Output the [X, Y] coordinate of the center of the cell containing the given text.  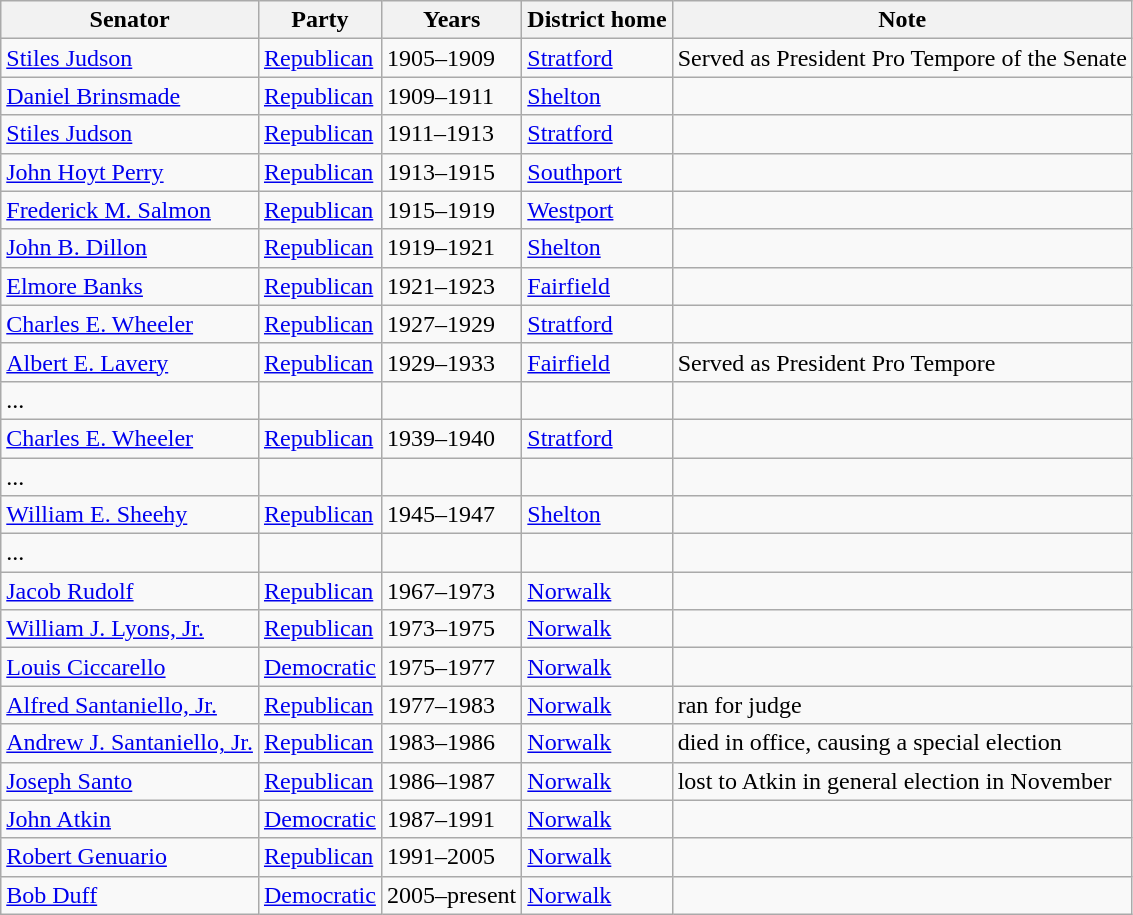
1977–1983 [451, 705]
1915–1919 [451, 210]
1939–1940 [451, 438]
Served as President Pro Tempore of the Senate [902, 58]
Party [320, 20]
ran for judge [902, 705]
Westport [597, 210]
1945–1947 [451, 515]
1987–1991 [451, 819]
Alfred Santaniello, Jr. [130, 705]
1909–1911 [451, 96]
Note [902, 20]
Frederick M. Salmon [130, 210]
1921–1923 [451, 286]
1905–1909 [451, 58]
John Atkin [130, 819]
Louis Ciccarello [130, 667]
Albert E. Lavery [130, 362]
1927–1929 [451, 324]
1911–1913 [451, 134]
William J. Lyons, Jr. [130, 629]
Bob Duff [130, 895]
Jacob Rudolf [130, 591]
Daniel Brinsmade [130, 96]
1973–1975 [451, 629]
1983–1986 [451, 743]
John B. Dillon [130, 248]
died in office, causing a special election [902, 743]
Elmore Banks [130, 286]
1991–2005 [451, 857]
Southport [597, 172]
Years [451, 20]
1986–1987 [451, 781]
District home [597, 20]
John Hoyt Perry [130, 172]
Served as President Pro Tempore [902, 362]
Senator [130, 20]
1929–1933 [451, 362]
1967–1973 [451, 591]
1913–1915 [451, 172]
1975–1977 [451, 667]
Robert Genuario [130, 857]
1919–1921 [451, 248]
lost to Atkin in general election in November [902, 781]
2005–present [451, 895]
Andrew J. Santaniello, Jr. [130, 743]
William E. Sheehy [130, 515]
Joseph Santo [130, 781]
